From the cell containing the given text, extract its center point as (X, Y) coordinate. 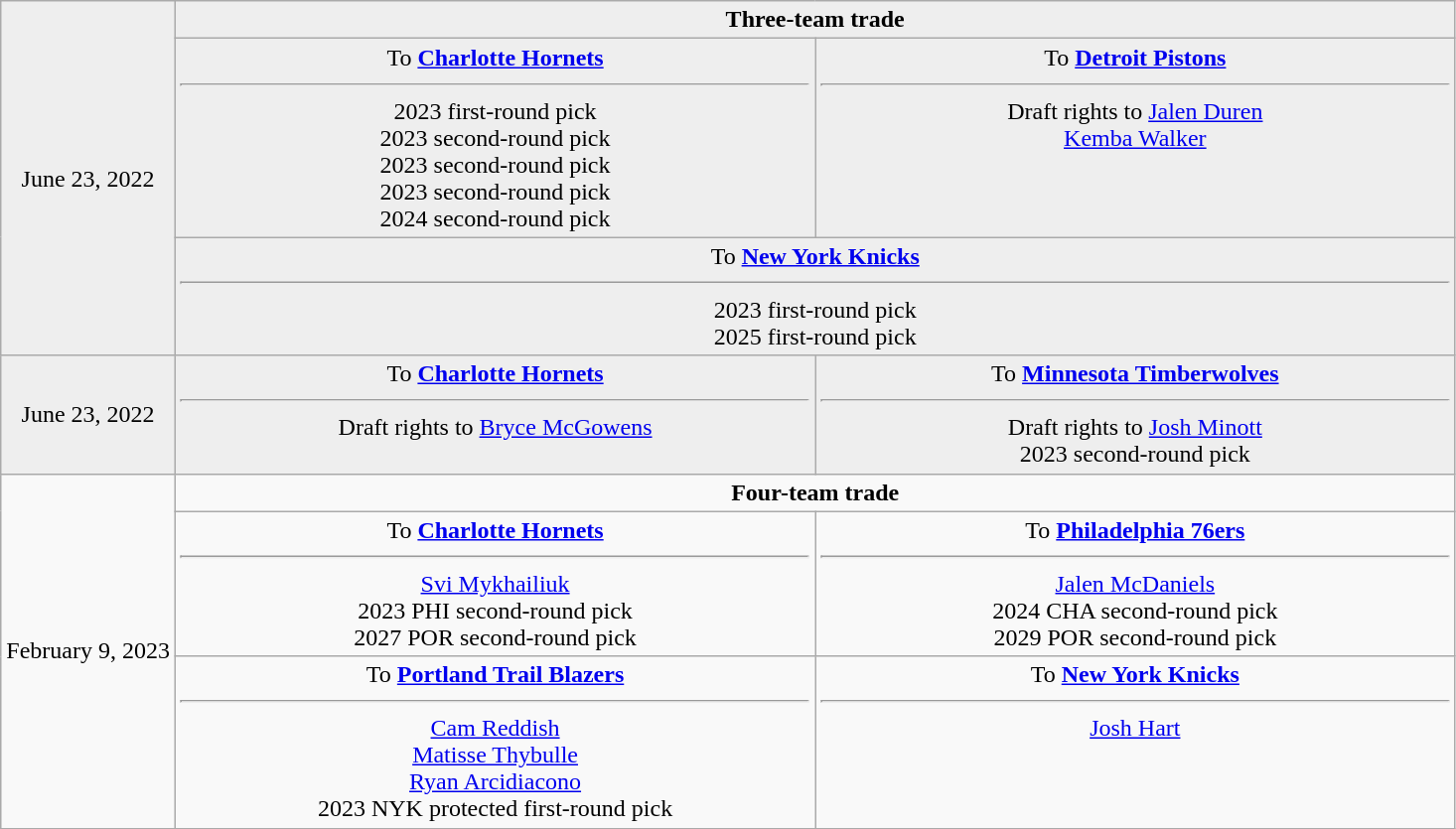
To New York KnicksJosh Hart (1135, 743)
To Charlotte HornetsDraft rights to Bryce McGowens (495, 415)
To Detroit PistonsDraft rights to Jalen DurenKemba Walker (1135, 138)
To Charlotte HornetsSvi Mykhailiuk2023 PHI second-round pick2027 POR second-round pick (495, 584)
Three-team trade (814, 20)
To New York Knicks2023 first-round pick2025 first-round pick (814, 296)
To Philadelphia 76ersJalen McDaniels2024 CHA second-round pick2029 POR second-round pick (1135, 584)
Four-team trade (814, 492)
February 9, 2023 (88, 651)
To Charlotte Hornets2023 first-round pick2023 second-round pick2023 second-round pick2023 second-round pick2024 second-round pick (495, 138)
To Portland Trail BlazersCam ReddishMatisse ThybulleRyan Arcidiacono2023 NYK protected first-round pick (495, 743)
To Minnesota TimberwolvesDraft rights to Josh Minott2023 second-round pick (1135, 415)
